Return [x, y] of the center of cell containing provided text 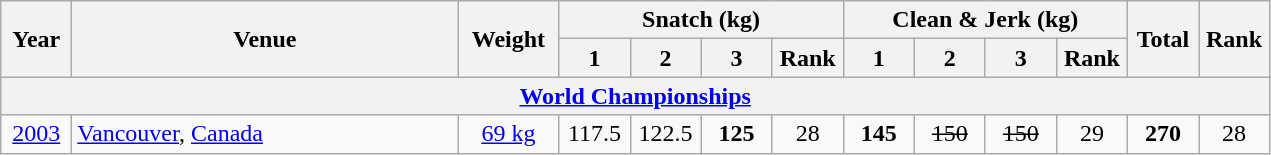
Total [1162, 39]
145 [878, 134]
125 [736, 134]
Vancouver, Canada [265, 134]
Weight [508, 39]
122.5 [666, 134]
29 [1092, 134]
Venue [265, 39]
Year [36, 39]
270 [1162, 134]
Snatch (kg) [701, 20]
World Championships [636, 96]
2003 [36, 134]
117.5 [594, 134]
Clean & Jerk (kg) [985, 20]
69 kg [508, 134]
